Scan for the cell matching the given text and deliver its (X, Y) coordinate at center. 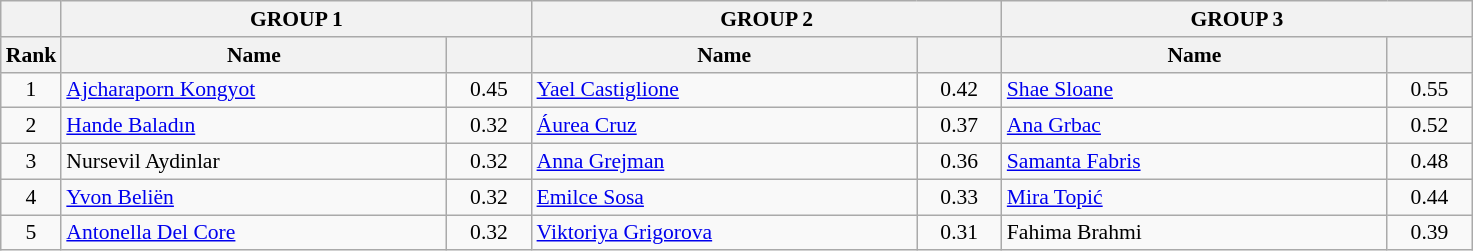
Fahima Brahmi (1194, 233)
Rank (32, 55)
0.45 (488, 90)
Antonella Del Core (254, 233)
4 (32, 197)
Yvon Beliën (254, 197)
Hande Baladın (254, 126)
0.36 (960, 162)
0.48 (1430, 162)
Shae Sloane (1194, 90)
1 (32, 90)
GROUP 3 (1237, 19)
Yael Castiglione (724, 90)
Viktoriya Grigorova (724, 233)
GROUP 1 (296, 19)
Samanta Fabris (1194, 162)
0.52 (1430, 126)
Ana Grbac (1194, 126)
0.44 (1430, 197)
Emilce Sosa (724, 197)
0.55 (1430, 90)
5 (32, 233)
2 (32, 126)
0.33 (960, 197)
Nursevil Aydinlar (254, 162)
Áurea Cruz (724, 126)
Mira Topić (1194, 197)
0.42 (960, 90)
3 (32, 162)
0.39 (1430, 233)
0.31 (960, 233)
GROUP 2 (767, 19)
Anna Grejman (724, 162)
Ajcharaporn Kongyot (254, 90)
0.37 (960, 126)
